Capture the cell that displays the provided text and extract its [x, y] central coordinate. 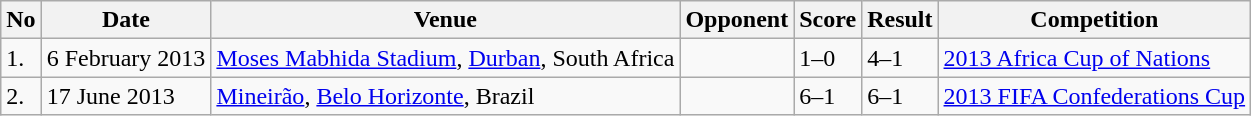
Venue [446, 20]
1. [21, 58]
2. [21, 96]
2013 Africa Cup of Nations [1094, 58]
Score [828, 20]
2013 FIFA Confederations Cup [1094, 96]
Result [900, 20]
17 June 2013 [126, 96]
1–0 [828, 58]
6 February 2013 [126, 58]
Opponent [737, 20]
Moses Mabhida Stadium, Durban, South Africa [446, 58]
Competition [1094, 20]
4–1 [900, 58]
Date [126, 20]
No [21, 20]
Mineirão, Belo Horizonte, Brazil [446, 96]
